Detect which cell encompasses the target text, then output its [X, Y] center coordinate. 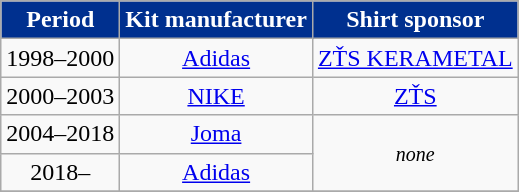
1998–2000 [60, 58]
ZŤS [415, 96]
Joma [216, 134]
ZŤS KERAMETAL [415, 58]
Kit manufacturer [216, 20]
NIKE [216, 96]
2000–2003 [60, 96]
Shirt sponsor [415, 20]
Period [60, 20]
none [415, 153]
2004–2018 [60, 134]
2018– [60, 172]
